Extract the (X, Y) coordinate from the center of the cell holding the provided text.  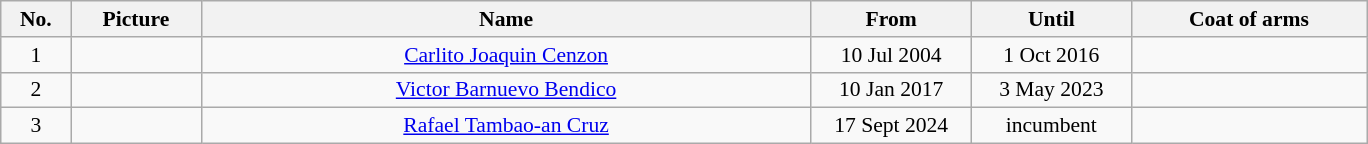
10 Jul 2004 (891, 55)
3 (36, 126)
Coat of arms (1248, 19)
From (891, 19)
Rafael Tambao-an Cruz (506, 126)
incumbent (1051, 126)
Picture (136, 19)
No. (36, 19)
17 Sept 2024 (891, 126)
Name (506, 19)
3 May 2023 (1051, 90)
1 (36, 55)
1 Oct 2016 (1051, 55)
Victor Barnuevo Bendico (506, 90)
10 Jan 2017 (891, 90)
2 (36, 90)
Carlito Joaquin Cenzon (506, 55)
Until (1051, 19)
